Scan for the cell matching the given text and deliver its (x, y) coordinate at center. 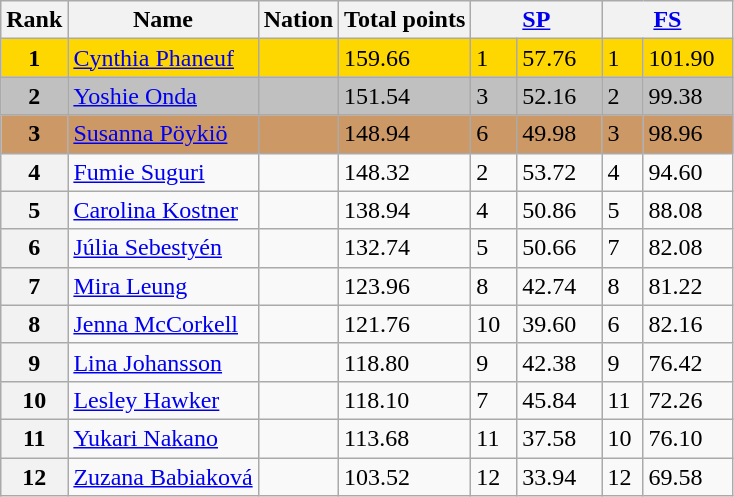
81.22 (688, 286)
148.94 (405, 134)
50.86 (560, 210)
Susanna Pöykiö (163, 134)
Mira Leung (163, 286)
159.66 (405, 58)
Júlia Sebestyén (163, 248)
151.54 (405, 96)
Jenna McCorkell (163, 324)
121.76 (405, 324)
101.90 (688, 58)
Cynthia Phaneuf (163, 58)
Lesley Hawker (163, 400)
118.80 (405, 362)
76.10 (688, 438)
99.38 (688, 96)
82.08 (688, 248)
33.94 (560, 477)
98.96 (688, 134)
Carolina Kostner (163, 210)
FS (668, 20)
138.94 (405, 210)
103.52 (405, 477)
Name (163, 20)
88.08 (688, 210)
72.26 (688, 400)
Yukari Nakano (163, 438)
52.16 (560, 96)
37.58 (560, 438)
Zuzana Babiaková (163, 477)
Total points (405, 20)
132.74 (405, 248)
42.38 (560, 362)
69.58 (688, 477)
57.76 (560, 58)
45.84 (560, 400)
39.60 (560, 324)
Lina Johansson (163, 362)
Yoshie Onda (163, 96)
113.68 (405, 438)
Rank (34, 20)
49.98 (560, 134)
SP (536, 20)
123.96 (405, 286)
50.66 (560, 248)
53.72 (560, 172)
94.60 (688, 172)
76.42 (688, 362)
148.32 (405, 172)
Fumie Suguri (163, 172)
42.74 (560, 286)
82.16 (688, 324)
Nation (298, 20)
118.10 (405, 400)
